Search for the cell housing the specified text and yield its (X, Y) center coordinate. 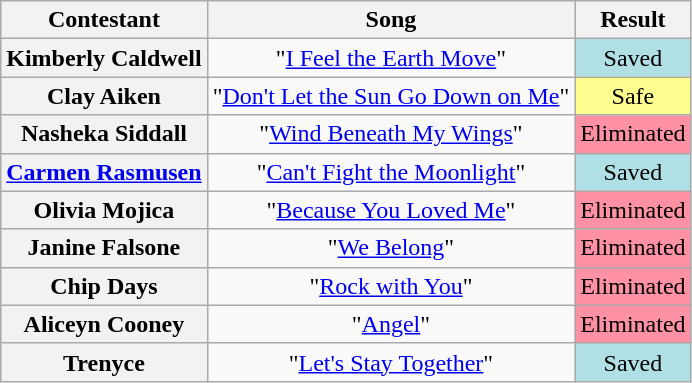
Carmen Rasmusen (104, 172)
Result (633, 20)
Kimberly Caldwell (104, 58)
"I Feel the Earth Move" (391, 58)
"Don't Let the Sun Go Down on Me" (391, 96)
Trenyce (104, 362)
Song (391, 20)
Contestant (104, 20)
Nasheka Siddall (104, 134)
"Wind Beneath My Wings" (391, 134)
"We Belong" (391, 248)
Janine Falsone (104, 248)
Aliceyn Cooney (104, 324)
Olivia Mojica (104, 210)
Clay Aiken (104, 96)
"Can't Fight the Moonlight" (391, 172)
"Because You Loved Me" (391, 210)
"Angel" (391, 324)
"Rock with You" (391, 286)
"Let's Stay Together" (391, 362)
Chip Days (104, 286)
Safe (633, 96)
